Extract the (X, Y) coordinate from the center of the cell holding the provided text.  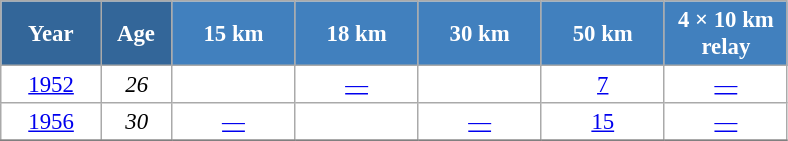
30 km (480, 34)
4 × 10 km relay (726, 34)
Year (52, 34)
18 km (356, 34)
30 (136, 122)
7 (602, 85)
26 (136, 85)
Age (136, 34)
50 km (602, 34)
15 (602, 122)
15 km (234, 34)
1956 (52, 122)
1952 (52, 85)
